Extract the (x, y) coordinate from the center of the cell holding the provided text.  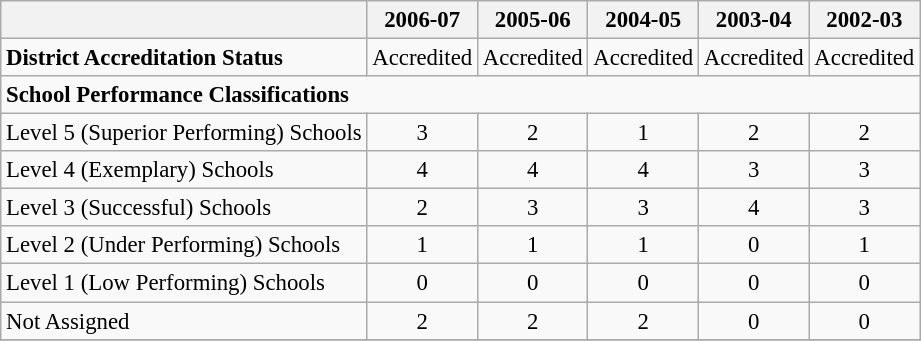
Level 5 (Superior Performing) Schools (184, 133)
District Accreditation Status (184, 58)
Level 1 (Low Performing) Schools (184, 283)
2005-06 (532, 20)
2006-07 (422, 20)
School Performance Classifications (460, 95)
2003-04 (754, 20)
Not Assigned (184, 321)
Level 2 (Under Performing) Schools (184, 245)
Level 3 (Successful) Schools (184, 208)
2004-05 (644, 20)
Level 4 (Exemplary) Schools (184, 170)
2002-03 (864, 20)
